Pinpoint the cell where the given text exists, returning its [x, y] midpoint coordinate. 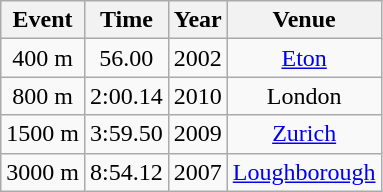
2010 [198, 96]
3:59.50 [126, 134]
Zurich [304, 134]
Event [43, 20]
2:00.14 [126, 96]
2002 [198, 58]
Venue [304, 20]
2009 [198, 134]
8:54.12 [126, 172]
800 m [43, 96]
Eton [304, 58]
London [304, 96]
2007 [198, 172]
Loughborough [304, 172]
Time [126, 20]
56.00 [126, 58]
1500 m [43, 134]
3000 m [43, 172]
Year [198, 20]
400 m [43, 58]
